Return [x, y] of the center of cell containing provided text 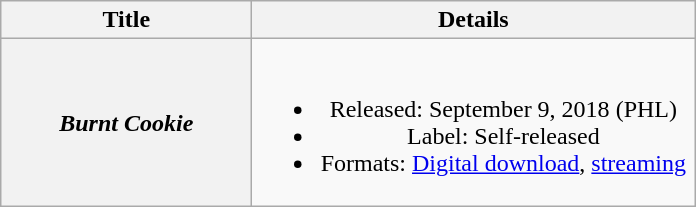
Burnt Cookie [126, 122]
Title [126, 20]
Details [474, 20]
Released: September 9, 2018 (PHL)Label: Self-releasedFormats: Digital download, streaming [474, 122]
